Provide the [X, Y] coordinate of the cell's center where the given text is located.  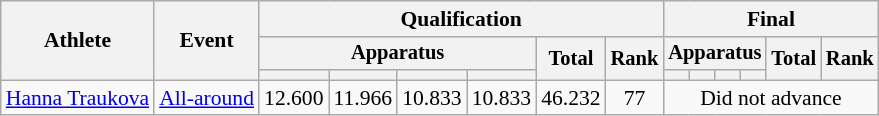
Hanna Traukova [78, 98]
11.966 [364, 98]
All-around [206, 98]
Event [206, 40]
77 [635, 98]
Athlete [78, 40]
Final [770, 19]
Did not advance [770, 98]
12.600 [294, 98]
46.232 [570, 98]
Qualification [461, 19]
